Search for the cell housing the specified text and yield its (x, y) center coordinate. 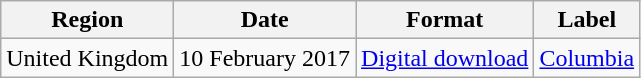
United Kingdom (88, 58)
Format (445, 20)
Region (88, 20)
Columbia (587, 58)
Date (265, 20)
Digital download (445, 58)
10 February 2017 (265, 58)
Label (587, 20)
